Search for the cell housing the specified text and yield its (X, Y) center coordinate. 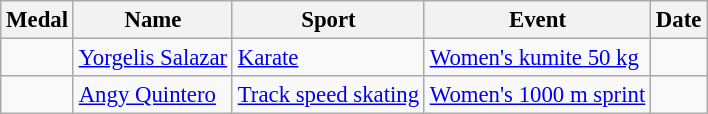
Sport (328, 20)
Karate (328, 58)
Track speed skating (328, 95)
Date (679, 20)
Angy Quintero (152, 95)
Yorgelis Salazar (152, 58)
Name (152, 20)
Women's kumite 50 kg (537, 58)
Medal (38, 20)
Event (537, 20)
Women's 1000 m sprint (537, 95)
